Extract the (X, Y) coordinate from the center of the cell holding the provided text.  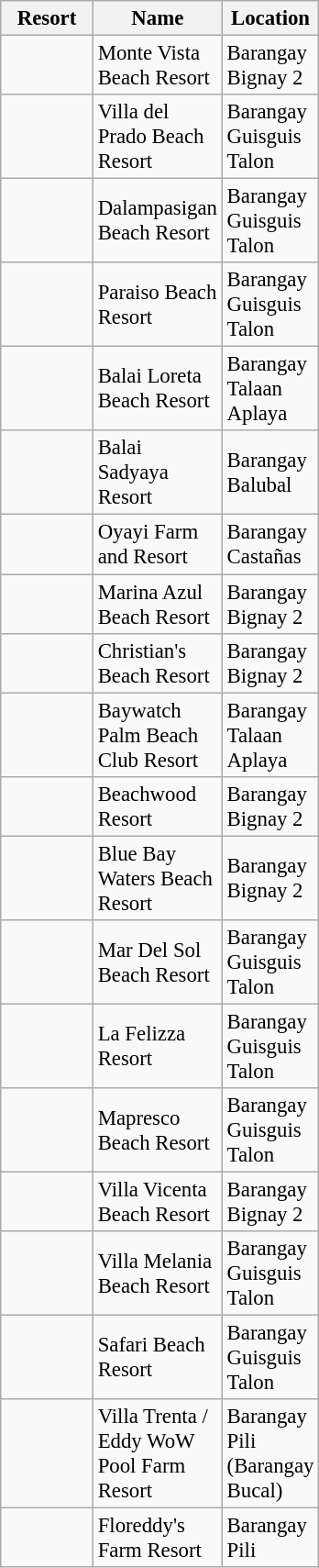
Name (158, 18)
Villa Vicenta Beach Resort (158, 1202)
Baywatch Palm Beach Club Resort (158, 735)
Dalampasigan Beach Resort (158, 221)
Monte Vista Beach Resort (158, 66)
Oyayi Farm and Resort (158, 545)
Barangay Castañas (269, 545)
Villa Trenta / Eddy WoW Pool Farm Resort (158, 1453)
Marina Azul Beach Resort (158, 604)
Beachwood Resort (158, 806)
Christian's Beach Resort (158, 662)
Balai Sadyaya Resort (158, 473)
Balai Loreta Beach Resort (158, 389)
Safari Beach Resort (158, 1358)
Barangay Balubal (269, 473)
Resort (48, 18)
Mapresco Beach Resort (158, 1130)
Paraiso Beach Resort (158, 305)
Blue Bay Waters Beach Resort (158, 878)
Mar Del Sol Beach Resort (158, 962)
La Felizza Resort (158, 1046)
Barangay Pili (Barangay Bucal) (269, 1453)
Villa del Prado Beach Resort (158, 137)
Villa Melania Beach Resort (158, 1273)
Floreddy's Farm Resort (158, 1538)
Barangay Pili (269, 1538)
Location (269, 18)
